Detect which cell encompasses the target text, then output its (X, Y) center coordinate. 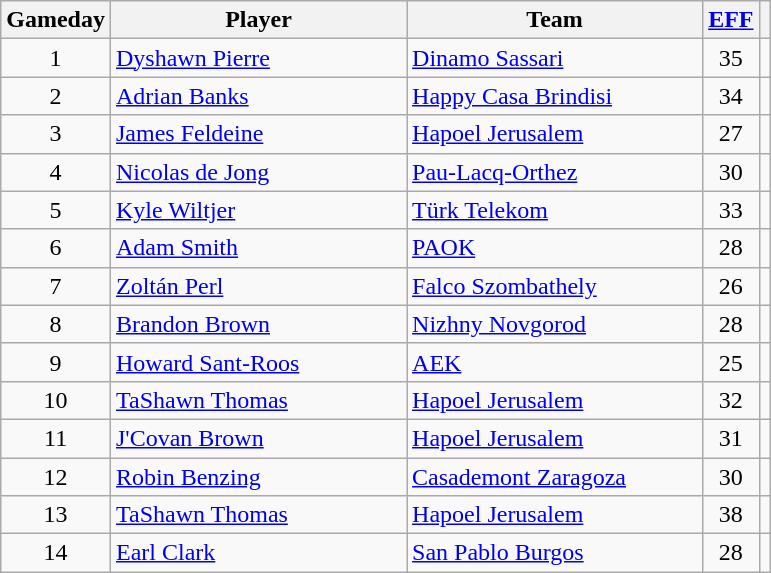
35 (731, 58)
Dinamo Sassari (555, 58)
2 (56, 96)
Türk Telekom (555, 210)
Adam Smith (258, 248)
Nicolas de Jong (258, 172)
Nizhny Novgorod (555, 324)
Kyle Wiltjer (258, 210)
James Feldeine (258, 134)
Team (555, 20)
13 (56, 515)
6 (56, 248)
3 (56, 134)
Zoltán Perl (258, 286)
9 (56, 362)
Pau-Lacq-Orthez (555, 172)
25 (731, 362)
Howard Sant-Roos (258, 362)
Earl Clark (258, 553)
Adrian Banks (258, 96)
AEK (555, 362)
27 (731, 134)
J'Covan Brown (258, 438)
10 (56, 400)
Falco Szombathely (555, 286)
33 (731, 210)
7 (56, 286)
31 (731, 438)
11 (56, 438)
Robin Benzing (258, 477)
14 (56, 553)
38 (731, 515)
4 (56, 172)
Dyshawn Pierre (258, 58)
26 (731, 286)
Brandon Brown (258, 324)
PAOK (555, 248)
12 (56, 477)
1 (56, 58)
Casademont Zaragoza (555, 477)
Gameday (56, 20)
Player (258, 20)
8 (56, 324)
San Pablo Burgos (555, 553)
32 (731, 400)
34 (731, 96)
EFF (731, 20)
Happy Casa Brindisi (555, 96)
5 (56, 210)
